Pinpoint the cell where the given text exists, returning its [x, y] midpoint coordinate. 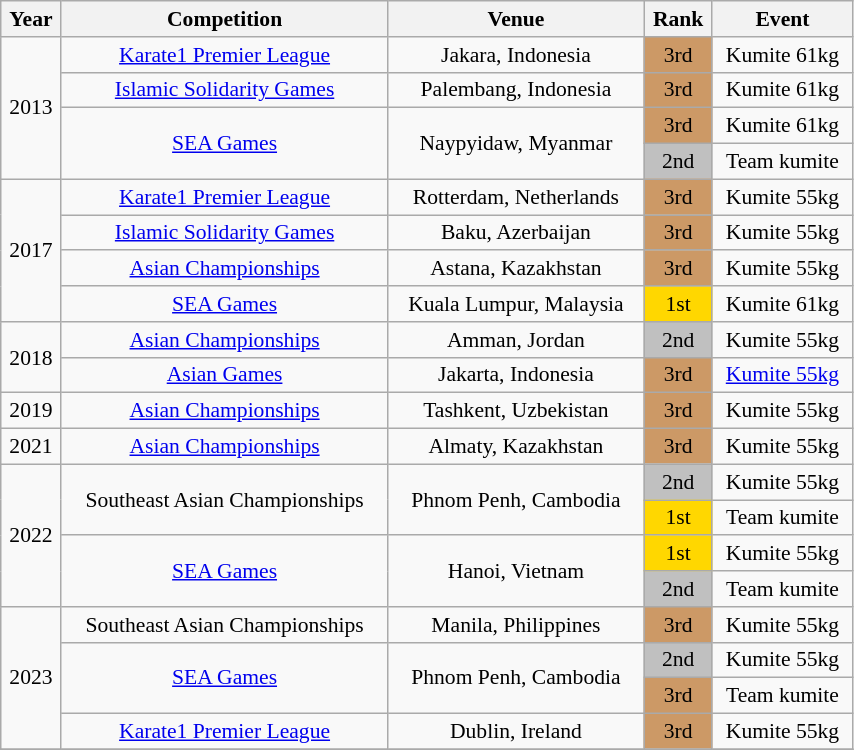
2019 [31, 411]
2017 [31, 250]
Astana, Kazakhstan [516, 269]
Venue [516, 19]
2018 [31, 358]
Kuala Lumpur, Malaysia [516, 304]
Rotterdam, Netherlands [516, 197]
2022 [31, 535]
Naypyidaw, Myanmar [516, 144]
Manila, Philippines [516, 625]
Jakara, Indonesia [516, 55]
2013 [31, 108]
2023 [31, 678]
Year [31, 19]
Baku, Azerbaijan [516, 233]
Event [782, 19]
Amman, Jordan [516, 340]
Competition [224, 19]
Asian Games [224, 375]
Palembang, Indonesia [516, 90]
2021 [31, 447]
Hanoi, Vietnam [516, 572]
Rank [678, 19]
Dublin, Ireland [516, 732]
Almaty, Kazakhstan [516, 447]
Tashkent, Uzbekistan [516, 411]
Jakarta, Indonesia [516, 375]
